Provide the [X, Y] coordinate of the cell's center where the given text is located.  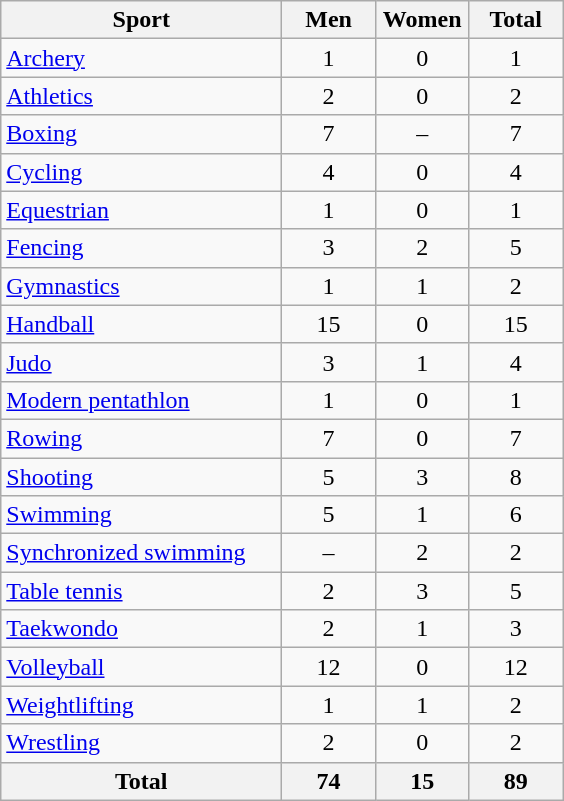
Men [329, 20]
Equestrian [142, 210]
8 [516, 477]
Sport [142, 20]
89 [516, 781]
Swimming [142, 515]
Cycling [142, 172]
Shooting [142, 477]
Boxing [142, 134]
Rowing [142, 438]
Wrestling [142, 743]
Handball [142, 324]
Table tennis [142, 591]
74 [329, 781]
Fencing [142, 248]
Taekwondo [142, 629]
Weightlifting [142, 705]
Synchronized swimming [142, 553]
Gymnastics [142, 286]
Athletics [142, 96]
6 [516, 515]
Volleyball [142, 667]
Women [422, 20]
Judo [142, 362]
Archery [142, 58]
Modern pentathlon [142, 400]
